Scan for the cell matching the given text and deliver its [X, Y] coordinate at center. 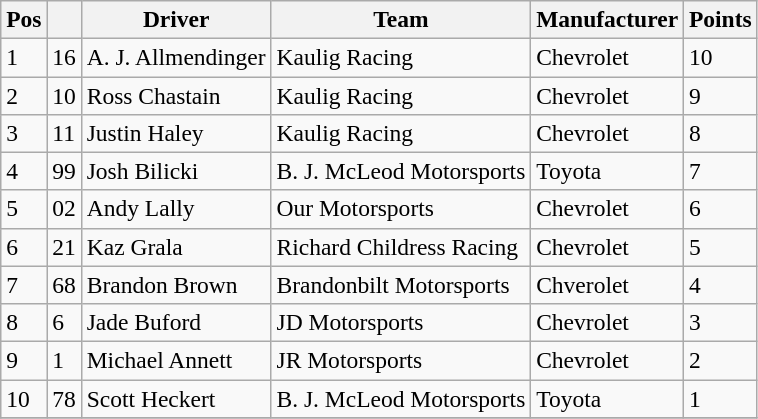
Scott Heckert [176, 398]
Our Motorsports [401, 209]
68 [64, 285]
A. J. Allmendinger [176, 57]
Points [721, 19]
Jade Buford [176, 322]
21 [64, 247]
Ross Chastain [176, 95]
16 [64, 57]
JD Motorsports [401, 322]
99 [64, 171]
Josh Bilicki [176, 171]
Justin Haley [176, 133]
Driver [176, 19]
Brandon Brown [176, 285]
Manufacturer [608, 19]
Chverolet [608, 285]
02 [64, 209]
Brandonbilt Motorsports [401, 285]
Pos [24, 19]
Andy Lally [176, 209]
11 [64, 133]
Michael Annett [176, 360]
78 [64, 398]
JR Motorsports [401, 360]
Richard Childress Racing [401, 247]
Team [401, 19]
Kaz Grala [176, 247]
